Provide the [x, y] coordinate of the cell's center where the given text is located.  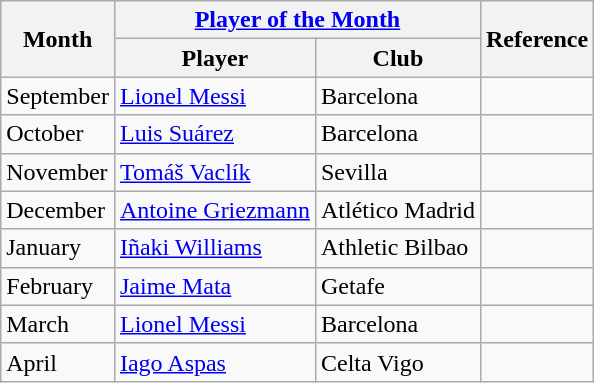
Sevilla [398, 172]
January [58, 248]
February [58, 286]
March [58, 324]
December [58, 210]
Getafe [398, 286]
October [58, 134]
Luis Suárez [214, 134]
Antoine Griezmann [214, 210]
Iago Aspas [214, 362]
November [58, 172]
April [58, 362]
Tomáš Vaclík [214, 172]
Club [398, 58]
Atlético Madrid [398, 210]
Athletic Bilbao [398, 248]
Celta Vigo [398, 362]
Reference [536, 39]
Jaime Mata [214, 286]
Month [58, 39]
Player [214, 58]
September [58, 96]
Player of the Month [297, 20]
Iñaki Williams [214, 248]
